Search for the cell housing the specified text and yield its (X, Y) center coordinate. 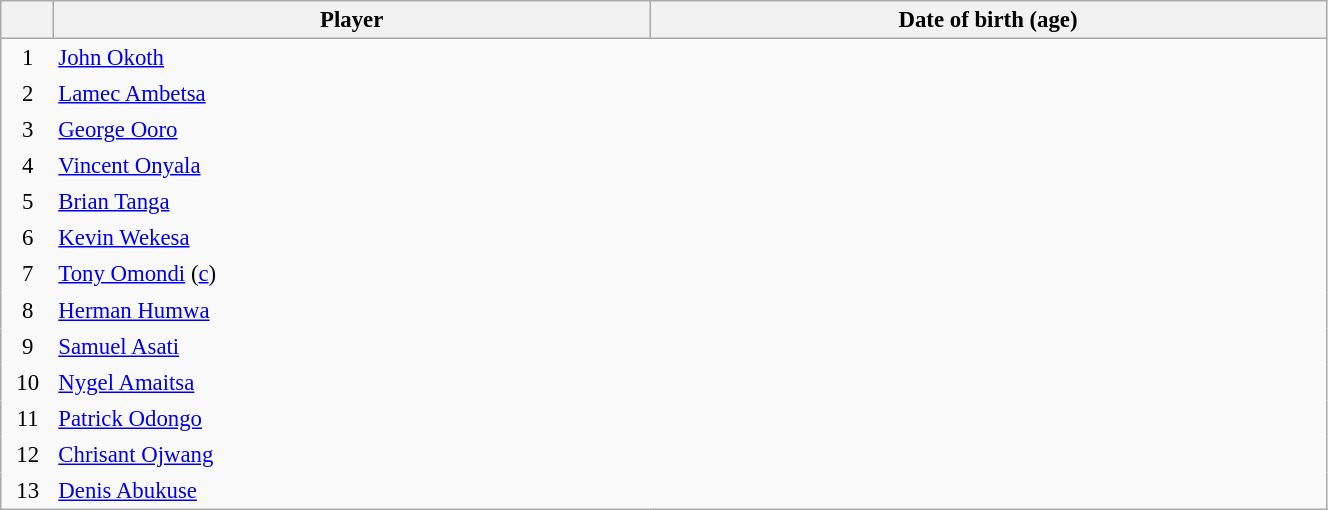
3 (28, 129)
Nygel Amaitsa (352, 382)
George Ooro (352, 129)
4 (28, 166)
Vincent Onyala (352, 166)
Date of birth (age) (988, 20)
12 (28, 454)
Herman Humwa (352, 310)
9 (28, 346)
Brian Tanga (352, 202)
Tony Omondi (c) (352, 274)
Samuel Asati (352, 346)
10 (28, 382)
5 (28, 202)
Chrisant Ojwang (352, 454)
Patrick Odongo (352, 418)
13 (28, 490)
2 (28, 93)
1 (28, 58)
11 (28, 418)
6 (28, 238)
Lamec Ambetsa (352, 93)
John Okoth (352, 58)
Kevin Wekesa (352, 238)
Denis Abukuse (352, 490)
7 (28, 274)
8 (28, 310)
Player (352, 20)
